For the text-containing cell, return its midpoint in [x, y] coordinate format. 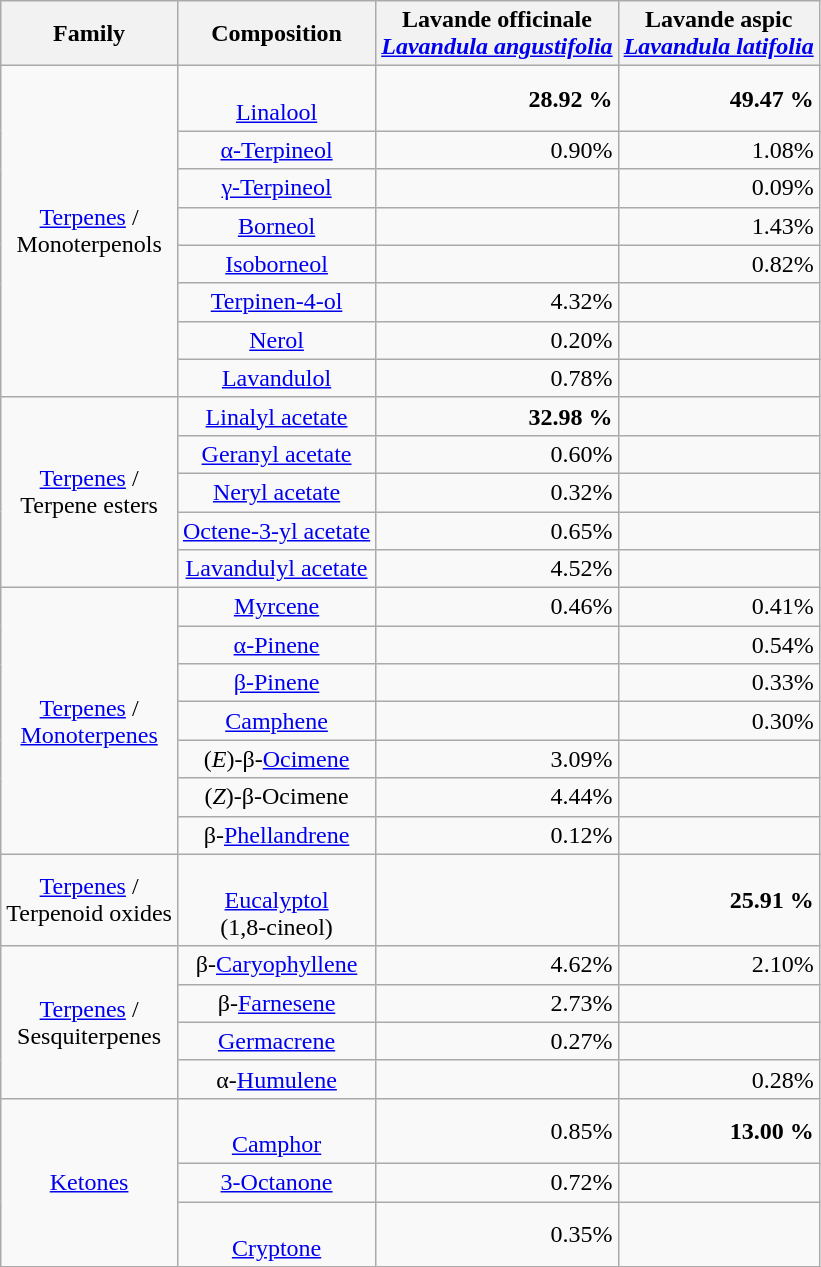
0.27% [497, 1041]
(E)-β-Ocimene [276, 759]
Terpenes /Terpenoid oxides [90, 900]
0.90% [497, 150]
0.35% [497, 1234]
Family [90, 34]
4.44% [497, 797]
Terpenes /Terpene esters [90, 492]
Camphor [276, 1130]
α-Humulene [276, 1079]
Neryl acetate [276, 492]
Composition [276, 34]
Camphene [276, 721]
Octene-3-yl acetate [276, 531]
4.52% [497, 569]
Myrcene [276, 607]
β-Caryophyllene [276, 965]
4.32% [497, 302]
(Z)-β-Ocimene [276, 797]
Terpenes /Monoterpenes [90, 721]
β-Pinene [276, 683]
0.72% [497, 1182]
0.46% [497, 607]
γ-Terpineol [276, 188]
3-Octanone [276, 1182]
0.20% [497, 340]
2.10% [718, 965]
Lavande officinaleLavandula angustifolia [497, 34]
0.65% [497, 531]
1.08% [718, 150]
Isoborneol [276, 264]
0.54% [718, 645]
β-Phellandrene [276, 835]
Germacrene [276, 1041]
4.62% [497, 965]
1.43% [718, 226]
Lavande aspicLavandula latifolia [718, 34]
28.92 % [497, 98]
0.41% [718, 607]
0.12% [497, 835]
13.00 % [718, 1130]
2.73% [497, 1003]
Cryptone [276, 1234]
0.32% [497, 492]
α-Pinene [276, 645]
0.85% [497, 1130]
β-Farnesene [276, 1003]
Nerol [276, 340]
0.33% [718, 683]
Linalyl acetate [276, 416]
32.98 % [497, 416]
0.09% [718, 188]
Eucalyptol(1,8-cineol) [276, 900]
Terpinen-4-ol [276, 302]
Borneol [276, 226]
α-Terpineol [276, 150]
0.82% [718, 264]
49.47 % [718, 98]
0.60% [497, 454]
Linalool [276, 98]
Lavandulol [276, 378]
Lavandulyl acetate [276, 569]
Geranyl acetate [276, 454]
25.91 % [718, 900]
0.30% [718, 721]
0.28% [718, 1079]
Ketones [90, 1182]
3.09% [497, 759]
Terpenes /Sesquiterpenes [90, 1022]
0.78% [497, 378]
Terpenes /Monoterpenols [90, 232]
